Extract the (X, Y) coordinate from the center of the cell holding the provided text.  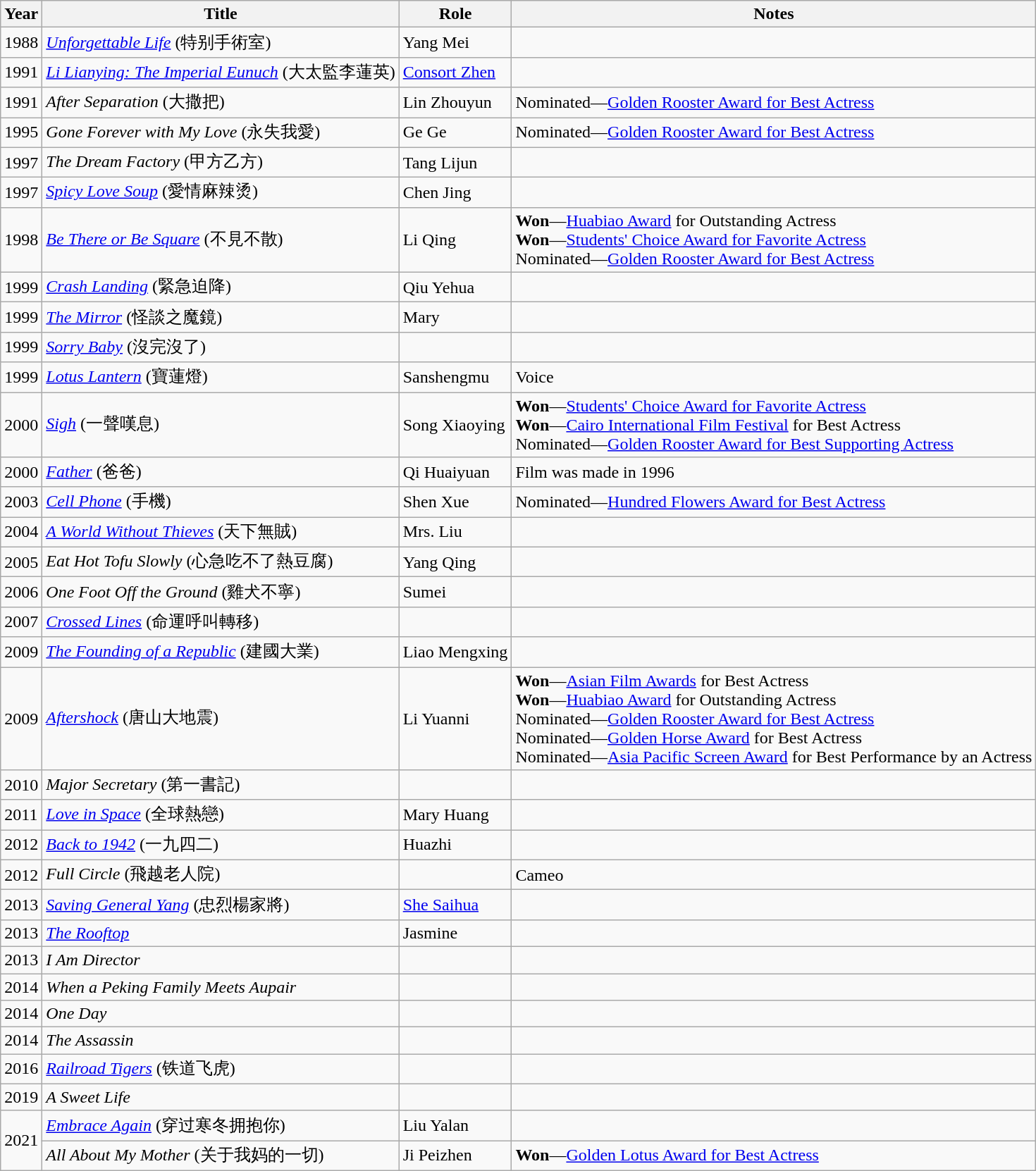
The Mirror (怪談之魔鏡) (221, 317)
Lotus Lantern (寶蓮燈) (221, 378)
Qi Huaiyuan (455, 472)
Ge Ge (455, 132)
Crash Landing (緊急迫降) (221, 287)
She Saihua (455, 905)
The Assassin (221, 1041)
The Dream Factory (甲方乙方) (221, 162)
Love in Space (全球熱戀) (221, 814)
Mary (455, 317)
Sanshengmu (455, 378)
2011 (21, 814)
One Day (221, 1014)
Major Secretary (第一書記) (221, 785)
Mary Huang (455, 814)
Sigh (一聲嘆息) (221, 424)
1998 (21, 240)
Voice (774, 378)
2007 (21, 621)
2016 (21, 1070)
Gone Forever with My Love (永失我愛) (221, 132)
Year (21, 14)
Li Qing (455, 240)
One Foot Off the Ground (雞犬不寧) (221, 592)
Eat Hot Tofu Slowly (心急吃不了熱豆腐) (221, 562)
Huazhi (455, 845)
1995 (21, 132)
A Sweet Life (221, 1097)
Back to 1942 (一九四二) (221, 845)
2019 (21, 1097)
All About My Mother (关于我妈的一切) (221, 1155)
Li Lianying: The Imperial Eunuch (大太監李蓮英) (221, 72)
Saving General Yang (忠烈楊家將) (221, 905)
Liao Mengxing (455, 652)
A World Without Thieves (天下無賊) (221, 533)
Tang Lijun (455, 162)
Chen Jing (455, 193)
After Separation (大撒把) (221, 103)
Won—Golden Lotus Award for Best Actress (774, 1155)
2006 (21, 592)
Won—Huabiao Award for Outstanding ActressWon—Students' Choice Award for Favorite ActressNominated—Golden Rooster Award for Best Actress (774, 240)
Embrace Again (穿过寒冬拥抱你) (221, 1126)
Unforgettable Life (特别手術室) (221, 42)
2005 (21, 562)
Consort Zhen (455, 72)
Sorry Baby (沒完沒了) (221, 347)
The Rooftop (221, 933)
Father (爸爸) (221, 472)
Crossed Lines (命運呼叫轉移) (221, 621)
Full Circle (飛越老人院) (221, 875)
Liu Yalan (455, 1126)
Lin Zhouyun (455, 103)
Jasmine (455, 933)
Ji Peizhen (455, 1155)
1988 (21, 42)
Role (455, 14)
2003 (21, 502)
Mrs. Liu (455, 533)
Nominated—Hundred Flowers Award for Best Actress (774, 502)
Aftershock (唐山大地震) (221, 718)
I Am Director (221, 960)
Yang Qing (455, 562)
Cell Phone (手機) (221, 502)
2010 (21, 785)
2021 (21, 1140)
2004 (21, 533)
Yang Mei (455, 42)
The Founding of a Republic (建國大業) (221, 652)
When a Peking Family Meets Aupair (221, 987)
Film was made in 1996 (774, 472)
Railroad Tigers (铁道飞虎) (221, 1070)
Title (221, 14)
Cameo (774, 875)
Shen Xue (455, 502)
Notes (774, 14)
Sumei (455, 592)
Spicy Love Soup (愛情麻辣烫) (221, 193)
Be There or Be Square (不見不散) (221, 240)
Song Xiaoying (455, 424)
Li Yuanni (455, 718)
Qiu Yehua (455, 287)
